Determine the (x, y) coordinate at the center of the cell enclosing the given text.  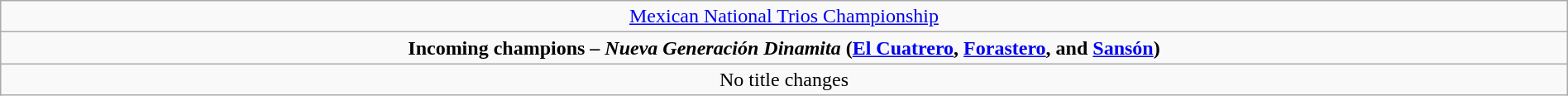
Mexican National Trios Championship (784, 17)
Incoming champions – Nueva Generación Dinamita (El Cuatrero, Forastero, and Sansón) (784, 48)
No title changes (784, 79)
